Output the [x, y] coordinate of the center of the cell containing the given text.  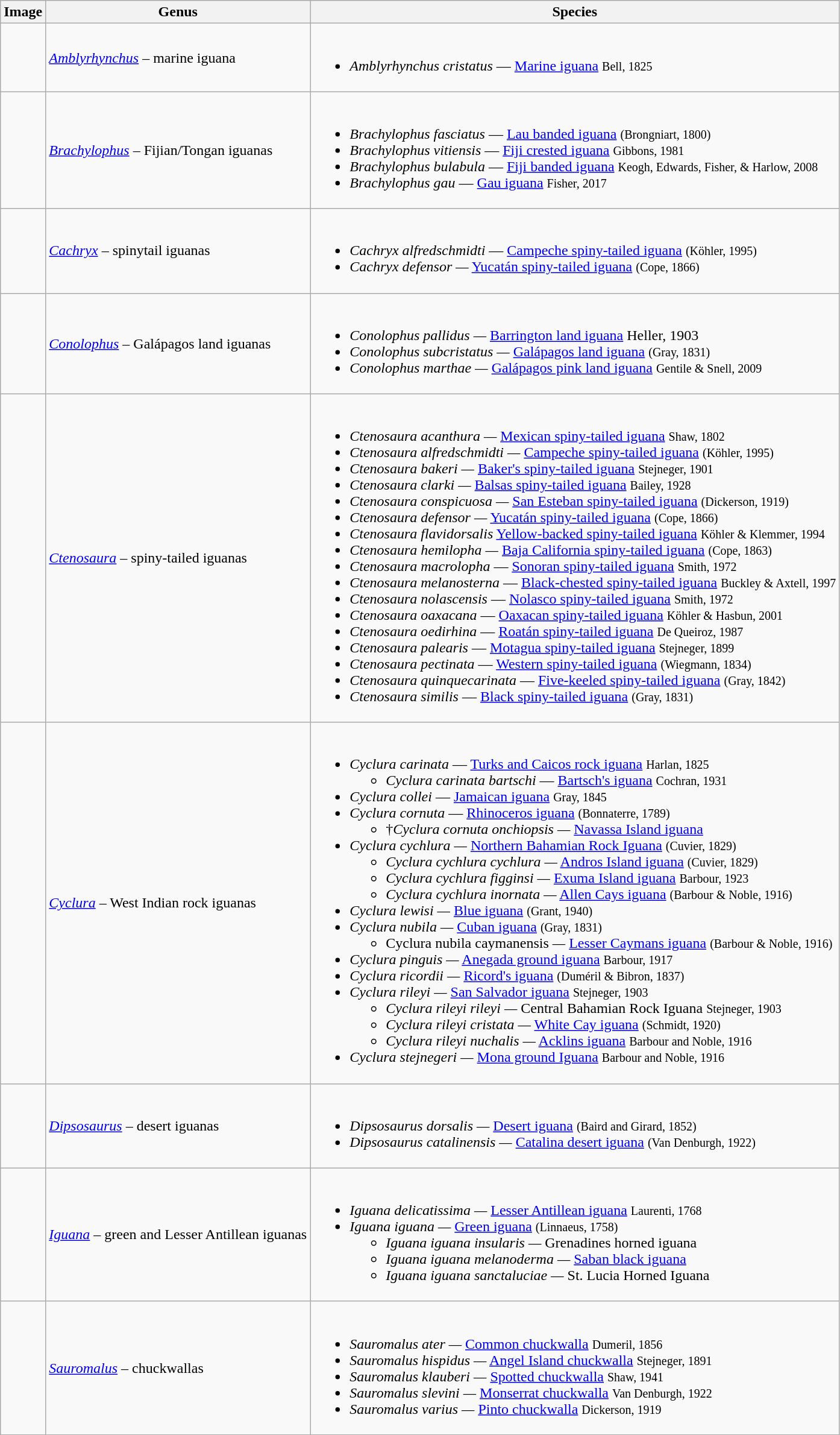
Iguana – green and Lesser Antillean iguanas [178, 1235]
Genus [178, 12]
Brachylophus – Fijian/Tongan iguanas [178, 150]
Cyclura – West Indian rock iguanas [178, 903]
Sauromalus – chuckwallas [178, 1367]
Cachryx alfredschmidti — Campeche spiny-tailed iguana (Köhler, 1995)Cachryx defensor — Yucatán spiny-tailed iguana (Cope, 1866) [575, 251]
Species [575, 12]
Amblyrhynchus cristatus — Marine iguana Bell, 1825 [575, 58]
Conolophus – Galápagos land iguanas [178, 344]
Dipsosaurus – desert iguanas [178, 1126]
Cachryx – spinytail iguanas [178, 251]
Ctenosaura – spiny-tailed iguanas [178, 558]
Dipsosaurus dorsalis — Desert iguana (Baird and Girard, 1852)Dipsosaurus catalinensis — Catalina desert iguana (Van Denburgh, 1922) [575, 1126]
Image [23, 12]
Amblyrhynchus – marine iguana [178, 58]
